Search for the cell housing the specified text and yield its [x, y] center coordinate. 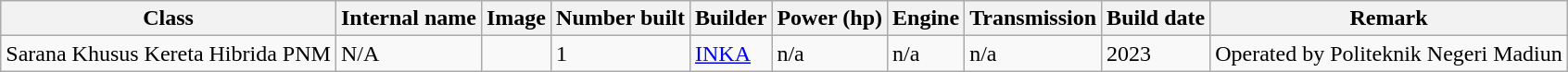
Builder [730, 18]
Internal name [408, 18]
Operated by Politeknik Negeri Madiun [1389, 54]
Class [169, 18]
Image [515, 18]
2023 [1157, 54]
Remark [1389, 18]
INKA [730, 54]
Engine [927, 18]
Transmission [1033, 18]
Power (hp) [830, 18]
1 [621, 54]
Sarana Khusus Kereta Hibrida PNM [169, 54]
Build date [1157, 18]
Number built [621, 18]
N/A [408, 54]
